Find where the given text appears and provide that cell's center as [x, y] coordinate. 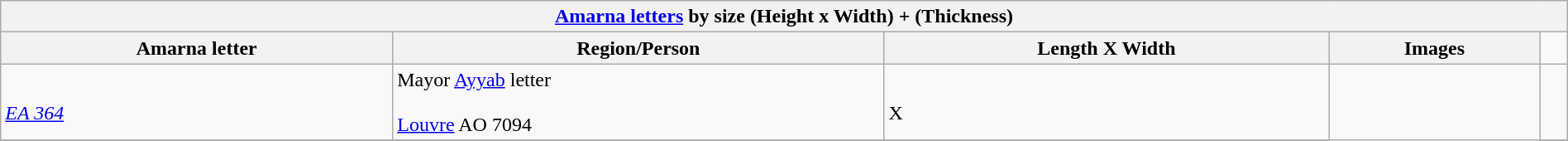
Mayor Ayyab letter Louvre AO 7094 [638, 102]
EA 364 [197, 102]
Length X Width [1107, 48]
X [1107, 102]
Amarna letter [197, 48]
Images [1434, 48]
Amarna letters by size (Height x Width) + (Thickness) [784, 17]
Region/Person [638, 48]
